Output the [x, y] coordinate of the center of the cell containing the given text.  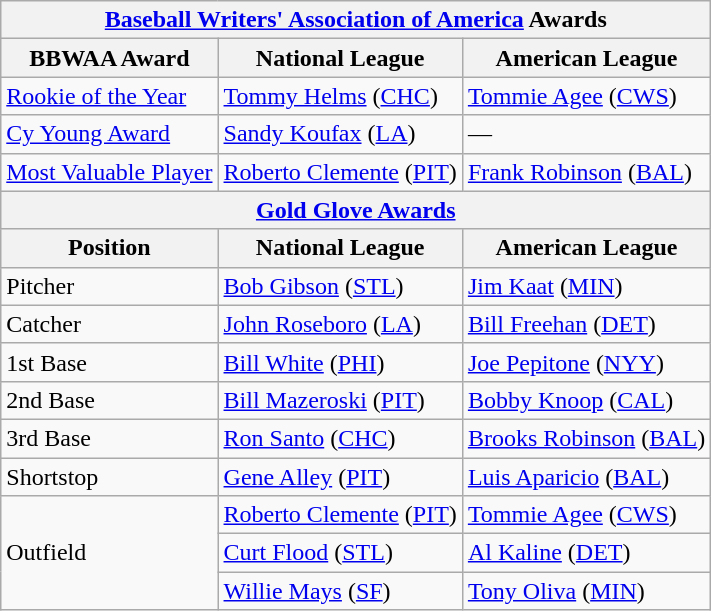
John Roseboro (LA) [340, 324]
Outfield [110, 553]
2nd Base [110, 400]
Curt Flood (STL) [340, 553]
Joe Pepitone (NYY) [586, 362]
3rd Base [110, 438]
Gene Alley (PIT) [340, 477]
— [586, 134]
Pitcher [110, 286]
Frank Robinson (BAL) [586, 172]
1st Base [110, 362]
Willie Mays (SF) [340, 591]
Tommy Helms (CHC) [340, 96]
Sandy Koufax (LA) [340, 134]
Cy Young Award [110, 134]
Baseball Writers' Association of America Awards [356, 20]
Most Valuable Player [110, 172]
Shortstop [110, 477]
Position [110, 248]
Gold Glove Awards [356, 210]
Bill White (PHI) [340, 362]
Ron Santo (CHC) [340, 438]
Luis Aparicio (BAL) [586, 477]
Bobby Knoop (CAL) [586, 400]
Catcher [110, 324]
Bill Mazeroski (PIT) [340, 400]
Bob Gibson (STL) [340, 286]
Rookie of the Year [110, 96]
Tony Oliva (MIN) [586, 591]
BBWAA Award [110, 58]
Bill Freehan (DET) [586, 324]
Brooks Robinson (BAL) [586, 438]
Al Kaline (DET) [586, 553]
Jim Kaat (MIN) [586, 286]
